Return (x, y) of the center of cell containing provided text 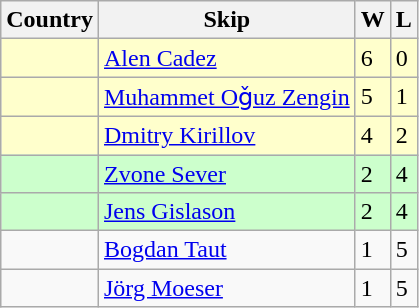
Bogdan Taut (226, 250)
Country (50, 20)
Zvone Sever (226, 173)
L (404, 20)
0 (404, 58)
Alen Cadez (226, 58)
Jörg Moeser (226, 288)
Dmitry Kirillov (226, 135)
W (372, 20)
Skip (226, 20)
6 (372, 58)
Jens Gislason (226, 212)
Muhammet Oǧuz Zengin (226, 97)
